From the cell containing the given text, extract its center point as (x, y) coordinate. 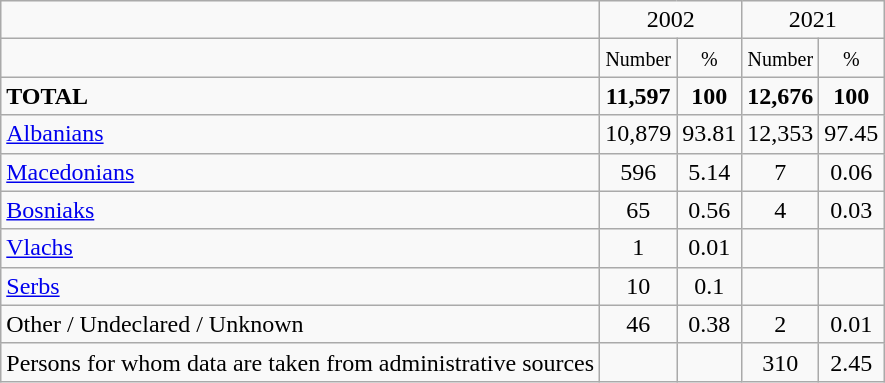
97.45 (852, 134)
0.1 (710, 286)
2 (780, 324)
Macedonians (300, 172)
10 (638, 286)
Albanians (300, 134)
Bosniaks (300, 210)
2.45 (852, 362)
93.81 (710, 134)
Persons for whom data are taken from administrative sources (300, 362)
4 (780, 210)
46 (638, 324)
TOTAL (300, 96)
Vlachs (300, 248)
7 (780, 172)
310 (780, 362)
0.56 (710, 210)
Serbs (300, 286)
0.06 (852, 172)
65 (638, 210)
2021 (813, 20)
12,353 (780, 134)
Other / Undeclared / Unknown (300, 324)
12,676 (780, 96)
0.03 (852, 210)
2002 (671, 20)
1 (638, 248)
0.38 (710, 324)
596 (638, 172)
5.14 (710, 172)
11,597 (638, 96)
10,879 (638, 134)
